Extract the [x, y] coordinate from the center of the cell holding the provided text.  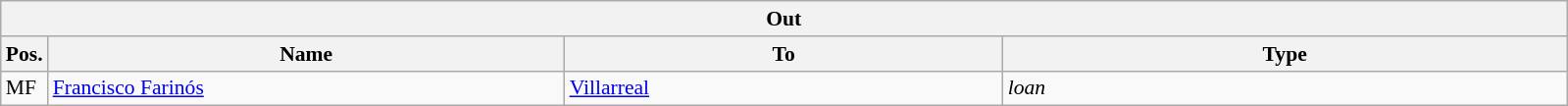
To [784, 54]
Name [306, 54]
Pos. [25, 54]
Type [1285, 54]
Francisco Farinós [306, 88]
Out [784, 19]
loan [1285, 88]
MF [25, 88]
Villarreal [784, 88]
